Identify which cell holds the provided text, then report its [x, y] central coordinate. 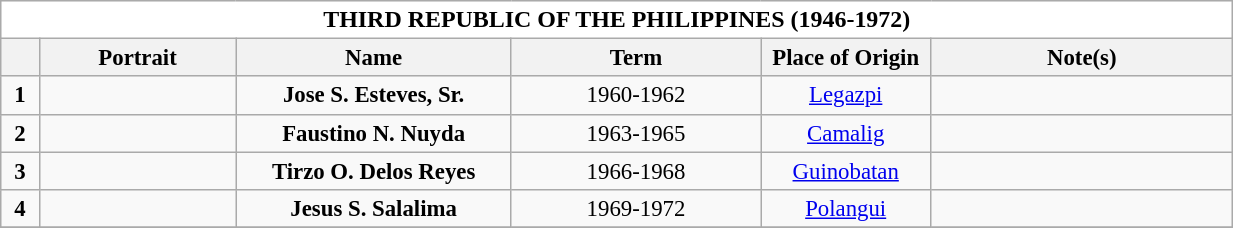
Jose S. Esteves, Sr. [374, 96]
Camalig [846, 133]
1 [20, 96]
Polangui [846, 208]
1969-1972 [636, 208]
Term [636, 58]
1963-1965 [636, 133]
Tirzo O. Delos Reyes [374, 171]
Place of Origin [846, 58]
2 [20, 133]
THIRD REPUBLIC OF THE PHILIPPINES (1946-1972) [617, 20]
Jesus S. Salalima [374, 208]
1966-1968 [636, 171]
4 [20, 208]
Note(s) [1082, 58]
Portrait [138, 58]
Legazpi [846, 96]
Guinobatan [846, 171]
3 [20, 171]
1960-1962 [636, 96]
Faustino N. Nuyda [374, 133]
Name [374, 58]
